Return [X, Y] of the center of cell containing provided text 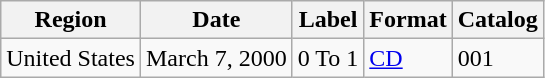
Label [328, 20]
0 To 1 [328, 58]
CD [408, 58]
Format [408, 20]
001 [498, 58]
Region [71, 20]
United States [71, 58]
March 7, 2000 [216, 58]
Catalog [498, 20]
Date [216, 20]
